Determine the (X, Y) coordinate at the center of the cell enclosing the given text.  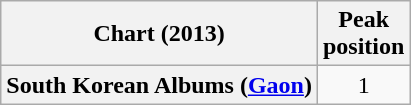
Chart (2013) (160, 34)
1 (363, 85)
Peakposition (363, 34)
South Korean Albums (Gaon) (160, 85)
